Return [x, y] of the center of cell containing provided text 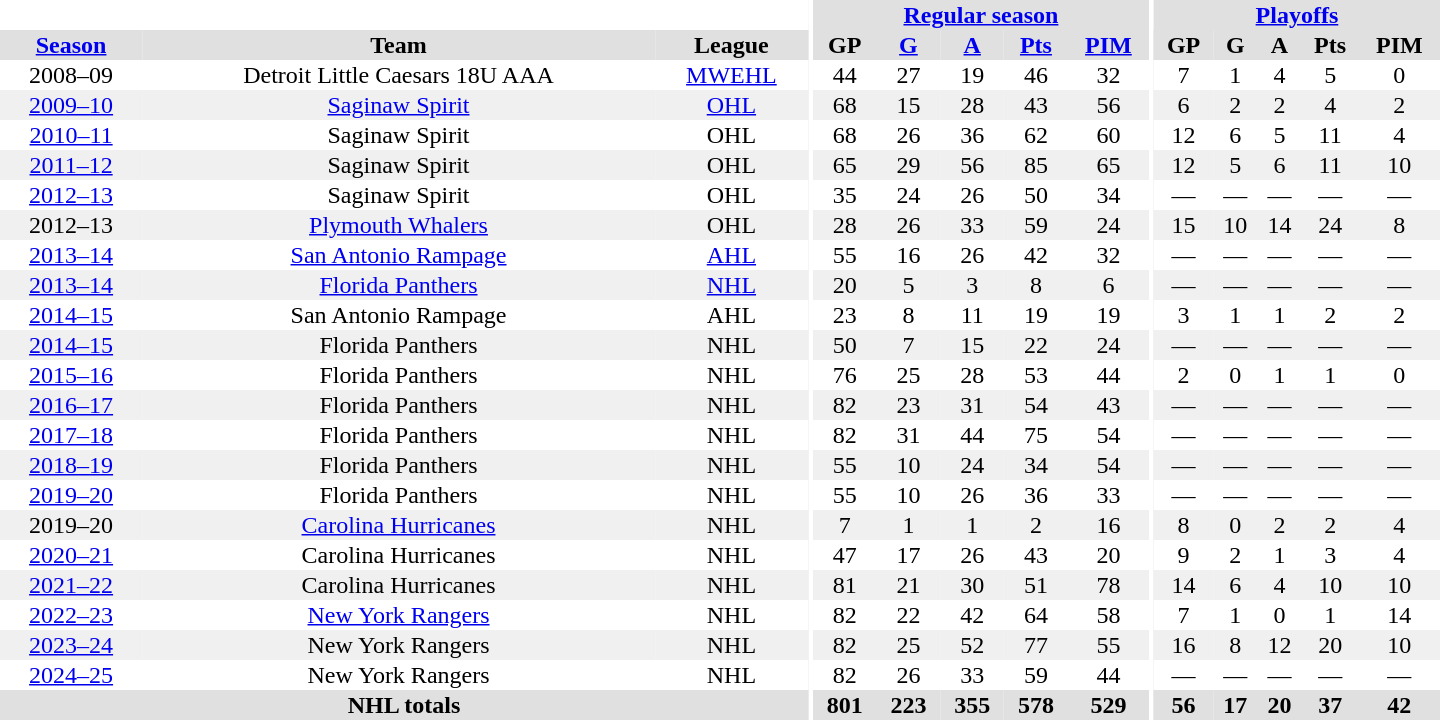
801 [845, 705]
75 [1036, 435]
Team [398, 45]
2018–19 [71, 465]
37 [1330, 705]
62 [1036, 135]
League [732, 45]
52 [972, 645]
2010–11 [71, 135]
2009–10 [71, 105]
2008–09 [71, 75]
58 [1108, 615]
Playoffs [1297, 15]
578 [1036, 705]
77 [1036, 645]
529 [1108, 705]
81 [845, 585]
85 [1036, 165]
2011–12 [71, 165]
53 [1036, 375]
Season [71, 45]
Plymouth Whalers [398, 225]
76 [845, 375]
Detroit Little Caesars 18U AAA [398, 75]
30 [972, 585]
78 [1108, 585]
29 [909, 165]
35 [845, 195]
223 [909, 705]
51 [1036, 585]
2024–25 [71, 675]
2016–17 [71, 405]
2020–21 [71, 555]
NHL totals [404, 705]
21 [909, 585]
9 [1184, 555]
27 [909, 75]
47 [845, 555]
46 [1036, 75]
2015–16 [71, 375]
2023–24 [71, 645]
60 [1108, 135]
MWEHL [732, 75]
2017–18 [71, 435]
355 [972, 705]
2022–23 [71, 615]
2021–22 [71, 585]
Regular season [981, 15]
64 [1036, 615]
